For the text-containing cell, return its midpoint in [X, Y] coordinate format. 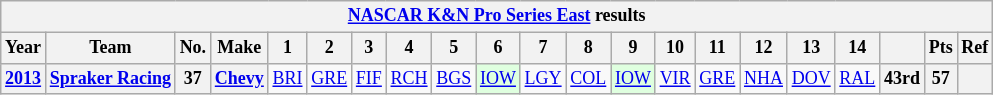
No. [192, 48]
Year [24, 48]
6 [498, 48]
4 [409, 48]
LGY [543, 78]
COL [588, 78]
VIR [675, 78]
BGS [454, 78]
9 [634, 48]
Team [110, 48]
Ref [975, 48]
43rd [902, 78]
7 [543, 48]
BRI [288, 78]
13 [811, 48]
37 [192, 78]
57 [940, 78]
8 [588, 48]
3 [370, 48]
2 [330, 48]
10 [675, 48]
1 [288, 48]
Spraker Racing [110, 78]
5 [454, 48]
14 [858, 48]
12 [764, 48]
Make [239, 48]
Pts [940, 48]
2013 [24, 78]
NHA [764, 78]
DOV [811, 78]
11 [718, 48]
NASCAR K&N Pro Series East results [497, 16]
FIF [370, 78]
RAL [858, 78]
Chevy [239, 78]
RCH [409, 78]
